Output the (X, Y) coordinate of the center of the cell containing the given text.  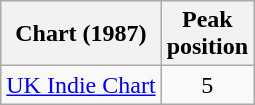
Chart (1987) (81, 34)
UK Indie Chart (81, 85)
5 (207, 85)
Peakposition (207, 34)
